Return (X, Y) of the center of cell containing provided text 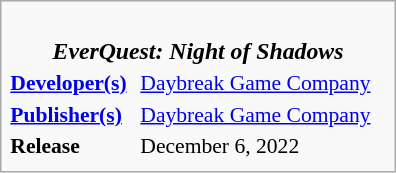
EverQuest: Night of Shadows (198, 38)
December 6, 2022 (263, 146)
Release (72, 146)
Developer(s) (72, 83)
Publisher(s) (72, 114)
